Return the (x, y) coordinate for the center point of the cell that contains the specified text.  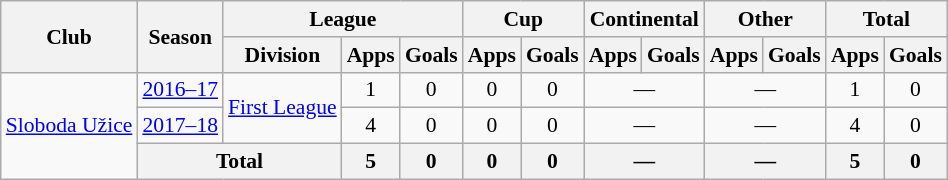
Sloboda Užice (70, 126)
2017–18 (180, 126)
Division (282, 55)
Club (70, 36)
Other (766, 19)
2016–17 (180, 90)
Continental (644, 19)
League (343, 19)
First League (282, 108)
Cup (524, 19)
Season (180, 36)
